Capture the cell that displays the provided text and extract its [X, Y] central coordinate. 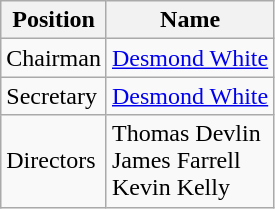
Name [190, 20]
Position [54, 20]
Directors [54, 161]
Thomas DevlinJames FarrellKevin Kelly [190, 161]
Secretary [54, 96]
Chairman [54, 58]
